Determine the (X, Y) coordinate at the center of the cell enclosing the given text.  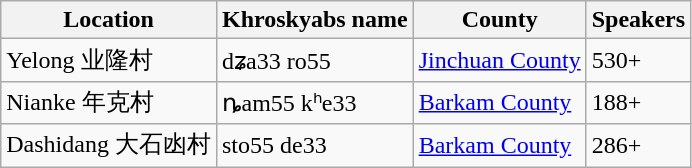
Nianke 年克村 (109, 102)
530+ (638, 60)
Jinchuan County (500, 60)
Dashidang 大石凼村 (109, 146)
sto55 de33 (314, 146)
Location (109, 20)
ȵam55 kʰe33 (314, 102)
County (500, 20)
286+ (638, 146)
188+ (638, 102)
dʑa33 ro55 (314, 60)
Yelong 业隆村 (109, 60)
Speakers (638, 20)
Khroskyabs name (314, 20)
